Return the (x, y) coordinate for the center point of the cell that contains the specified text.  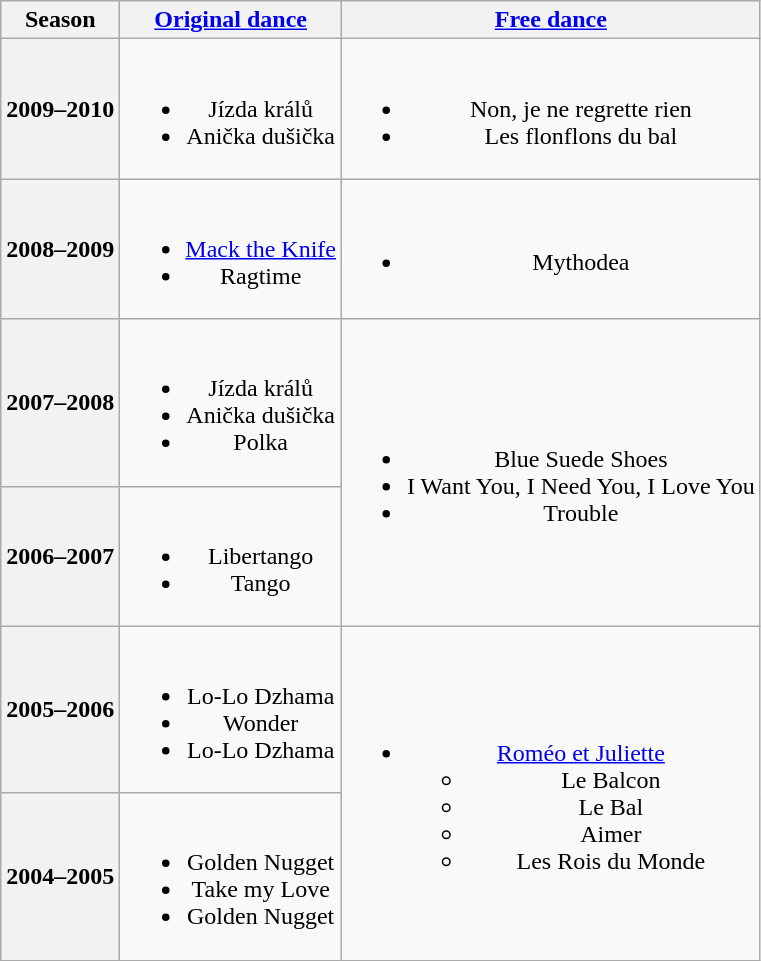
2009–2010 (60, 109)
Blue Suede Shoes I Want You, I Need You, I Love You Trouble (550, 472)
Season (60, 20)
Mythodea (550, 249)
Roméo et Juliette Le BalconLe BalAimerLes Rois du Monde (550, 793)
2006–2007 (60, 556)
Original dance (231, 20)
2005–2006 (60, 710)
Lo-Lo Dzhama Wonder Lo-Lo Dzhama (231, 710)
Non, je ne regrette rienLes flonflons du bal (550, 109)
Mack the Knife Ragtime (231, 249)
Jízda králůAnička dušičkaPolka (231, 402)
Golden Nugget Take my Love Golden Nugget (231, 876)
Free dance (550, 20)
Libertango Tango (231, 556)
2008–2009 (60, 249)
2004–2005 (60, 876)
2007–2008 (60, 402)
Jízda králůAnička dušička (231, 109)
